Detect which cell encompasses the target text, then output its [X, Y] center coordinate. 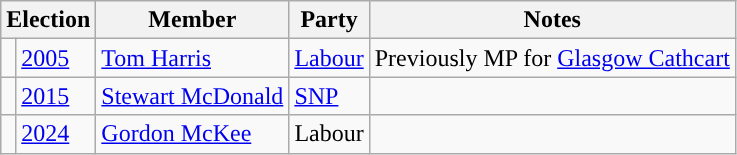
2024 [56, 134]
Party [329, 20]
SNP [329, 96]
Member [192, 20]
Stewart McDonald [192, 96]
2015 [56, 96]
Notes [552, 20]
Gordon McKee [192, 134]
Election [48, 20]
Tom Harris [192, 58]
Previously MP for Glasgow Cathcart [552, 58]
2005 [56, 58]
